Pinpoint the cell where the given text exists, returning its [X, Y] midpoint coordinate. 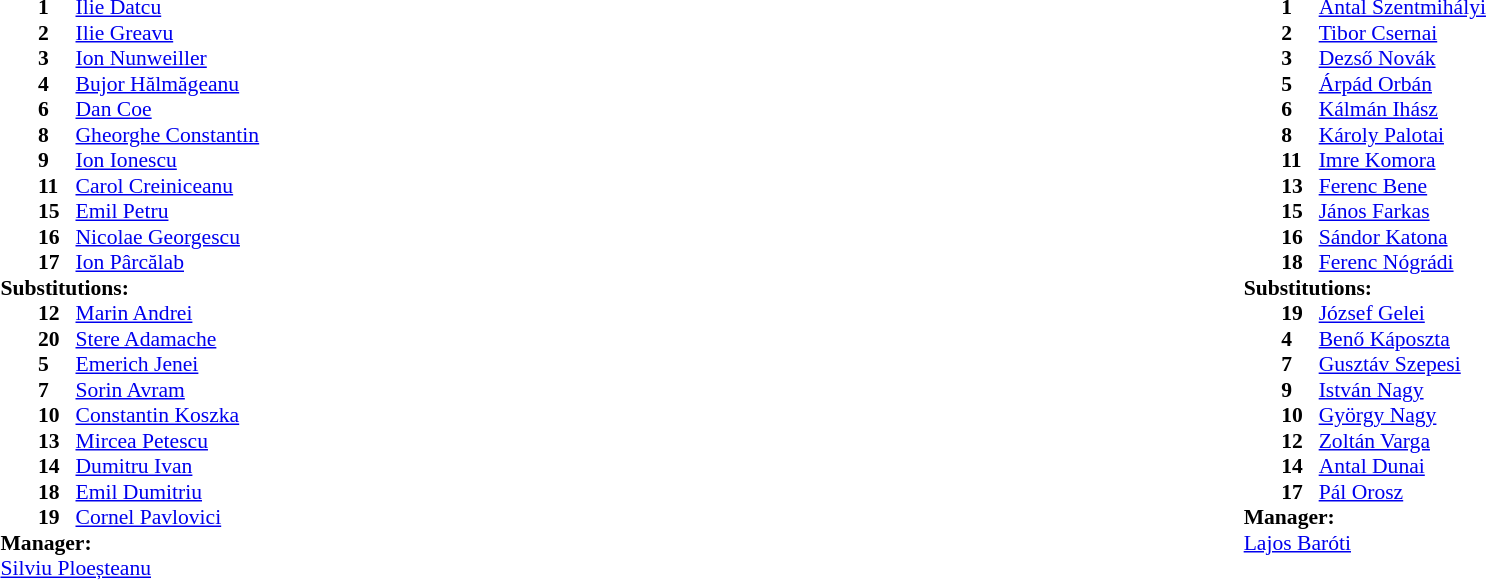
Tibor Csernai [1402, 33]
Dezső Novák [1402, 59]
Árpád Orbán [1402, 84]
Emil Dumitriu [168, 492]
20 [57, 339]
Marin Andrei [168, 313]
Emil Petru [168, 211]
Emerich Jenei [168, 365]
Nicolae Georgescu [168, 237]
Benő Káposzta [1402, 339]
Constantin Koszka [168, 415]
Ion Nunweiller [168, 59]
Kálmán Ihász [1402, 109]
János Farkas [1402, 211]
Ferenc Bene [1402, 186]
Stere Adamache [168, 339]
Bujor Hălmăgeanu [168, 84]
Imre Komora [1402, 161]
Pál Orosz [1402, 492]
Antal Dunai [1402, 467]
György Nagy [1402, 415]
István Nagy [1402, 390]
Carol Creiniceanu [168, 186]
Ion Ionescu [168, 161]
Dan Coe [168, 109]
Mircea Petescu [168, 441]
Cornel Pavlovici [168, 517]
Gheorghe Constantin [168, 135]
Ferenc Nógrádi [1402, 263]
Dumitru Ivan [168, 467]
Ion Pârcălab [168, 263]
Lajos Baróti [1365, 543]
Sorin Avram [168, 390]
Gusztáv Szepesi [1402, 365]
Ilie Greavu [168, 33]
József Gelei [1402, 313]
Zoltán Varga [1402, 441]
Károly Palotai [1402, 135]
Sándor Katona [1402, 237]
